Return the [x, y] coordinate for the center point of the cell that contains the specified text.  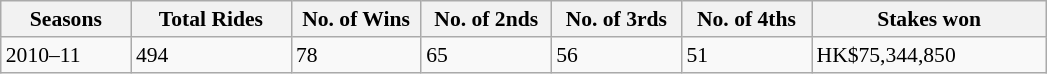
494 [211, 55]
65 [486, 55]
No. of Wins [356, 19]
Stakes won [930, 19]
HK$75,344,850 [930, 55]
2010–11 [66, 55]
78 [356, 55]
56 [616, 55]
Total Rides [211, 19]
No. of 4ths [746, 19]
Seasons [66, 19]
No. of 2nds [486, 19]
No. of 3rds [616, 19]
51 [746, 55]
